For the text-containing cell, return its midpoint in [x, y] coordinate format. 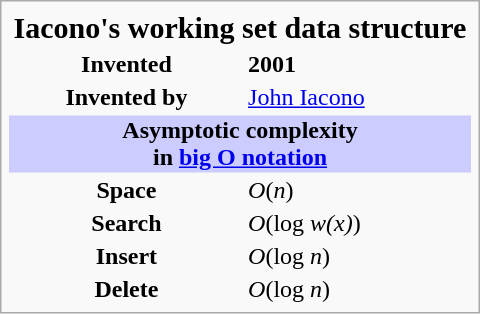
Invented by [126, 98]
Invented [126, 65]
O(log w(x)) [359, 224]
Search [126, 224]
Delete [126, 290]
Space [126, 191]
John Iacono [359, 98]
Iacono's working set data structure [240, 28]
Asymptotic complexityin big O notation [240, 144]
O(n) [359, 191]
Insert [126, 257]
2001 [359, 65]
